For the text-containing cell, return its midpoint in [X, Y] coordinate format. 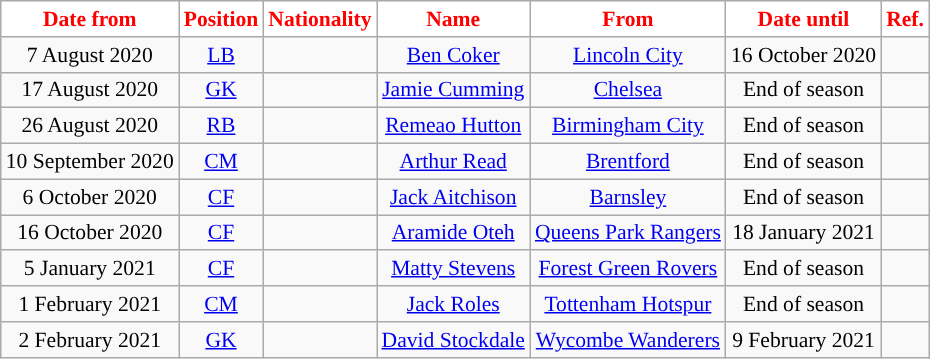
Date from [90, 19]
Jack Aitchison [454, 197]
Position [221, 19]
Forest Green Rovers [628, 269]
LB [221, 55]
Brentford [628, 162]
Aramide Oteh [454, 233]
Nationality [320, 19]
From [628, 19]
18 January 2021 [804, 233]
Jack Roles [454, 304]
Ben Coker [454, 55]
RB [221, 126]
Chelsea [628, 90]
Lincoln City [628, 55]
10 September 2020 [90, 162]
Wycombe Wanderers [628, 340]
17 August 2020 [90, 90]
Remeao Hutton [454, 126]
Arthur Read [454, 162]
26 August 2020 [90, 126]
Date until [804, 19]
1 February 2021 [90, 304]
5 January 2021 [90, 269]
Birmingham City [628, 126]
9 February 2021 [804, 340]
Queens Park Rangers [628, 233]
David Stockdale [454, 340]
Barnsley [628, 197]
6 October 2020 [90, 197]
Jamie Cumming [454, 90]
7 August 2020 [90, 55]
Ref. [905, 19]
2 February 2021 [90, 340]
Name [454, 19]
Tottenham Hotspur [628, 304]
Matty Stevens [454, 269]
